Pinpoint the cell where the given text exists, returning its [x, y] midpoint coordinate. 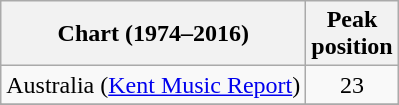
Chart (1974–2016) [154, 34]
Peak position [352, 34]
Australia (Kent Music Report) [154, 85]
23 [352, 85]
